Extract the [x, y] coordinate from the center of the cell holding the provided text.  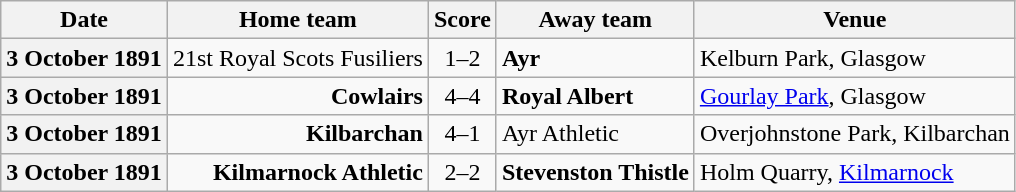
Kilbarchan [298, 134]
Stevenston Thistle [595, 172]
4–4 [462, 96]
Venue [854, 20]
Kilmarnock Athletic [298, 172]
Date [84, 20]
Score [462, 20]
21st Royal Scots Fusiliers [298, 58]
2–2 [462, 172]
Ayr [595, 58]
Overjohnstone Park, Kilbarchan [854, 134]
Home team [298, 20]
Ayr Athletic [595, 134]
Kelburn Park, Glasgow [854, 58]
Holm Quarry, Kilmarnock [854, 172]
Cowlairs [298, 96]
1–2 [462, 58]
Away team [595, 20]
Gourlay Park, Glasgow [854, 96]
Royal Albert [595, 96]
4–1 [462, 134]
